Pinpoint the cell where the given text exists, returning its [X, Y] midpoint coordinate. 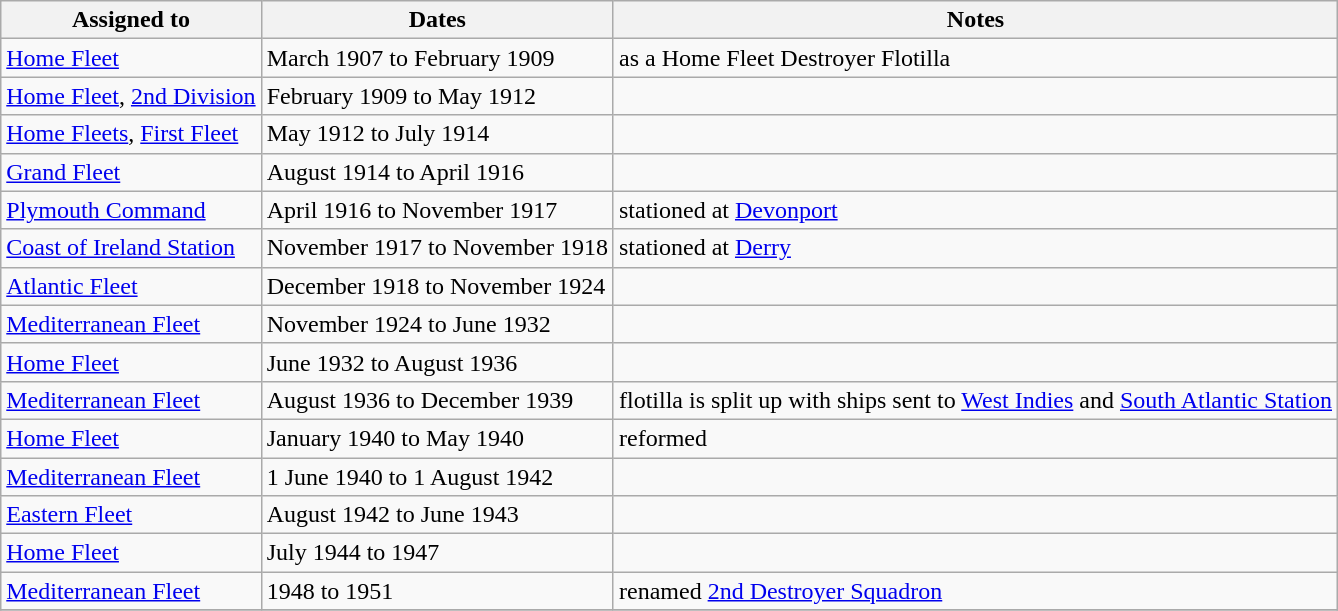
February 1909 to May 1912 [437, 96]
stationed at Derry [975, 248]
November 1924 to June 1932 [437, 324]
March 1907 to February 1909 [437, 58]
May 1912 to July 1914 [437, 134]
renamed 2nd Destroyer Squadron [975, 591]
Plymouth Command [131, 210]
Atlantic Fleet [131, 286]
stationed at Devonport [975, 210]
Assigned to [131, 20]
July 1944 to 1947 [437, 553]
Coast of Ireland Station [131, 248]
Notes [975, 20]
as a Home Fleet Destroyer Flotilla [975, 58]
June 1932 to August 1936 [437, 362]
1 June 1940 to 1 August 1942 [437, 477]
January 1940 to May 1940 [437, 438]
August 1914 to April 1916 [437, 172]
April 1916 to November 1917 [437, 210]
Home Fleets, First Fleet [131, 134]
reformed [975, 438]
Eastern Fleet [131, 515]
flotilla is split up with ships sent to West Indies and South Atlantic Station [975, 400]
November 1917 to November 1918 [437, 248]
Home Fleet, 2nd Division [131, 96]
Dates [437, 20]
August 1936 to December 1939 [437, 400]
1948 to 1951 [437, 591]
December 1918 to November 1924 [437, 286]
August 1942 to June 1943 [437, 515]
Grand Fleet [131, 172]
